Output the (X, Y) coordinate of the center of the cell containing the given text.  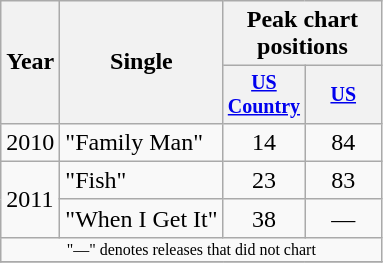
84 (344, 142)
— (344, 218)
2010 (30, 142)
14 (264, 142)
83 (344, 180)
"Fish" (142, 180)
2011 (30, 199)
23 (264, 180)
38 (264, 218)
US Country (264, 94)
"Family Man" (142, 142)
"—" denotes releases that did not chart (192, 249)
US (344, 94)
Year (30, 62)
Peak chartpositions (302, 34)
Single (142, 62)
"When I Get It" (142, 218)
